Provide the (x, y) coordinate of the cell's center where the given text is located.  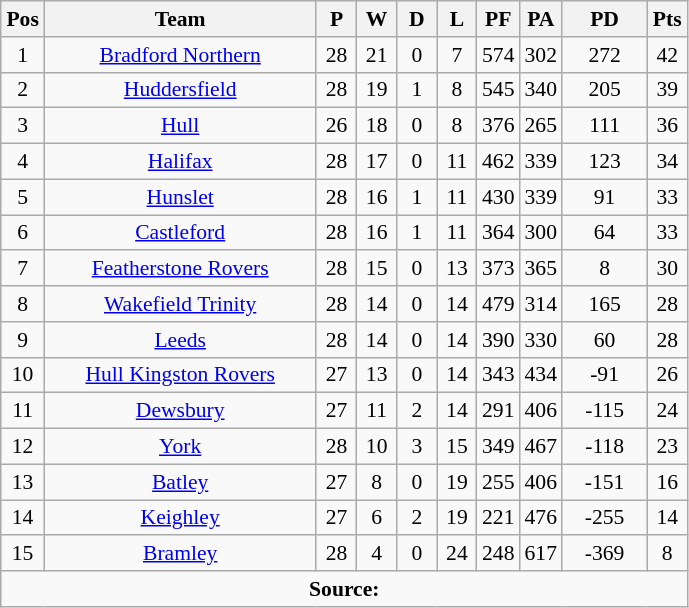
18 (377, 126)
-91 (604, 375)
430 (498, 197)
434 (540, 375)
479 (498, 304)
Leeds (180, 340)
291 (498, 411)
9 (22, 340)
36 (667, 126)
340 (540, 90)
Bradford Northern (180, 55)
60 (604, 340)
Wakefield Trinity (180, 304)
165 (604, 304)
30 (667, 269)
221 (498, 518)
365 (540, 269)
Hull (180, 126)
265 (540, 126)
-118 (604, 447)
12 (22, 447)
Batley (180, 482)
343 (498, 375)
-151 (604, 482)
W (377, 19)
300 (540, 233)
Featherstone Rovers (180, 269)
PD (604, 19)
111 (604, 126)
42 (667, 55)
364 (498, 233)
545 (498, 90)
Team (180, 19)
373 (498, 269)
Hull Kingston Rovers (180, 375)
D (417, 19)
PA (540, 19)
314 (540, 304)
617 (540, 554)
L (457, 19)
255 (498, 482)
Halifax (180, 162)
390 (498, 340)
PF (498, 19)
-115 (604, 411)
462 (498, 162)
34 (667, 162)
-255 (604, 518)
272 (604, 55)
York (180, 447)
574 (498, 55)
5 (22, 197)
91 (604, 197)
467 (540, 447)
Pts (667, 19)
376 (498, 126)
Pos (22, 19)
Source: (344, 589)
Huddersfield (180, 90)
Dewsbury (180, 411)
302 (540, 55)
248 (498, 554)
21 (377, 55)
-369 (604, 554)
39 (667, 90)
Keighley (180, 518)
330 (540, 340)
23 (667, 447)
17 (377, 162)
Hunslet (180, 197)
349 (498, 447)
476 (540, 518)
Bramley (180, 554)
205 (604, 90)
P (336, 19)
64 (604, 233)
Castleford (180, 233)
123 (604, 162)
